Find where the given text appears and provide that cell's center as (x, y) coordinate. 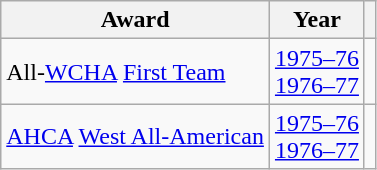
All-WCHA First Team (136, 72)
Year (316, 20)
AHCA West All-American (136, 136)
Award (136, 20)
